Pinpoint the cell where the given text exists, returning its [X, Y] midpoint coordinate. 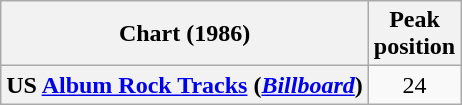
Peakposition [414, 34]
US Album Rock Tracks (Billboard) [185, 85]
24 [414, 85]
Chart (1986) [185, 34]
